Return the [X, Y] coordinate for the center point of the cell that contains the specified text.  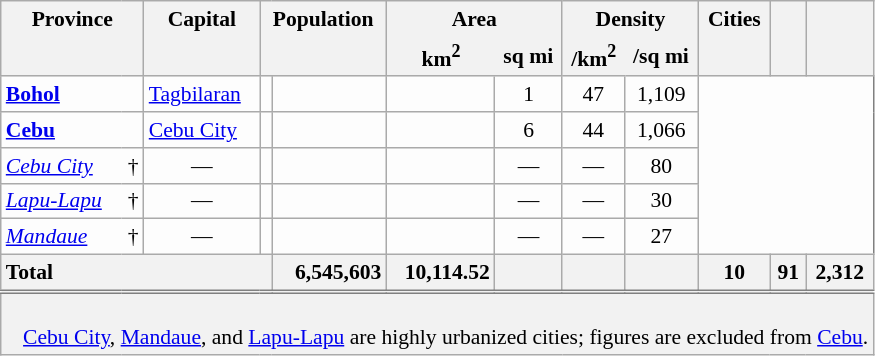
10 [734, 274]
Area [474, 18]
1,109 [661, 95]
Cebu City, Mandaue, and Lapu-Lapu are highly urbanized cities; figures are excluded from Cebu. [437, 324]
10,114.52 [440, 274]
44 [593, 130]
Bohol [72, 95]
6,545,603 [329, 274]
27 [661, 237]
/km2 [593, 56]
1 [528, 95]
2,312 [840, 274]
47 [593, 95]
30 [661, 201]
6 [528, 130]
Mandaue [61, 237]
Province [72, 18]
91 [788, 274]
Cebu [72, 130]
Density [630, 18]
Lapu-Lapu [61, 201]
sq mi [528, 56]
1,066 [661, 130]
Total [136, 274]
km2 [440, 56]
80 [661, 166]
/sq mi [661, 56]
Capital [202, 18]
Cities [734, 18]
Population [323, 18]
Tagbilaran [202, 95]
